Scan for the cell matching the given text and deliver its [x, y] coordinate at center. 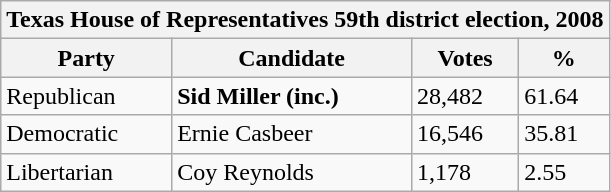
% [564, 58]
Votes [466, 58]
Sid Miller (inc.) [292, 96]
Republican [86, 96]
Democratic [86, 134]
Coy Reynolds [292, 172]
Party [86, 58]
2.55 [564, 172]
1,178 [466, 172]
Libertarian [86, 172]
28,482 [466, 96]
35.81 [564, 134]
Texas House of Representatives 59th district election, 2008 [305, 20]
61.64 [564, 96]
Ernie Casbeer [292, 134]
16,546 [466, 134]
Candidate [292, 58]
